Provide the [X, Y] coordinate of the cell's center where the given text is located.  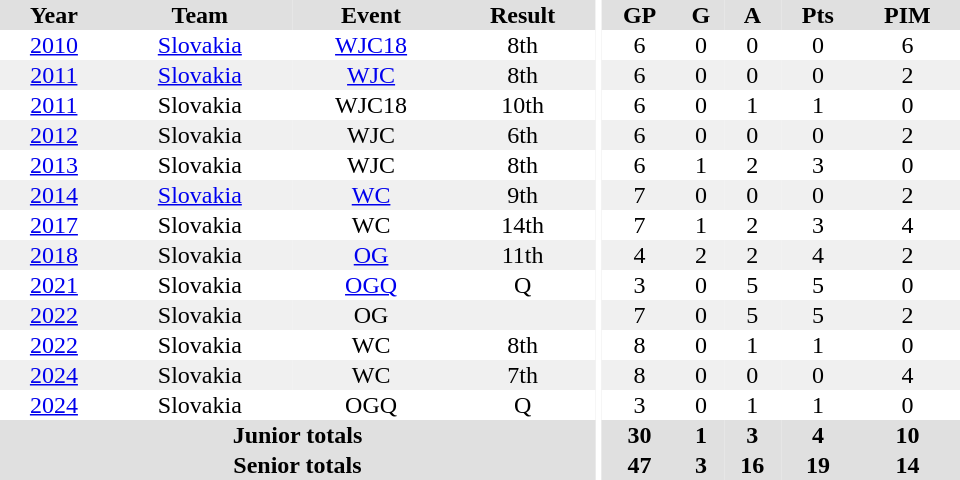
7th [522, 375]
6th [522, 135]
2010 [54, 45]
16 [752, 465]
2012 [54, 135]
2018 [54, 255]
Senior totals [298, 465]
10 [908, 435]
G [701, 15]
A [752, 15]
47 [640, 465]
Event [372, 15]
Junior totals [298, 435]
2013 [54, 165]
14th [522, 225]
2021 [54, 285]
PIM [908, 15]
30 [640, 435]
Pts [818, 15]
9th [522, 195]
10th [522, 105]
14 [908, 465]
2017 [54, 225]
2014 [54, 195]
Team [200, 15]
Year [54, 15]
GP [640, 15]
Result [522, 15]
19 [818, 465]
11th [522, 255]
